Pinpoint the cell where the given text exists, returning its (X, Y) midpoint coordinate. 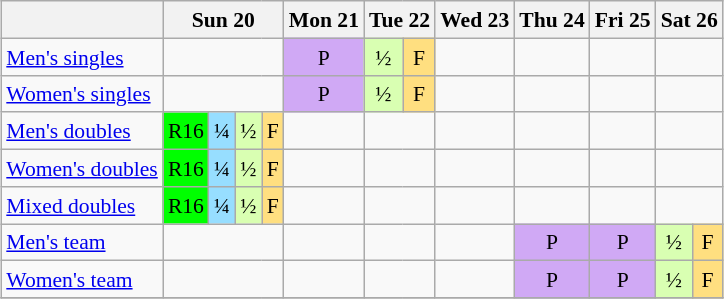
Sun 20 (224, 20)
Women's team (82, 280)
Women's doubles (82, 168)
Tue 22 (400, 20)
Thu 24 (552, 20)
Mixed doubles (82, 204)
Wed 23 (474, 20)
Men's singles (82, 56)
Mon 21 (324, 20)
Men's team (82, 242)
Men's doubles (82, 130)
Sat 26 (690, 20)
Fri 25 (623, 20)
Women's singles (82, 94)
